Locate the cell with the specified text and output its [X, Y] center coordinate. 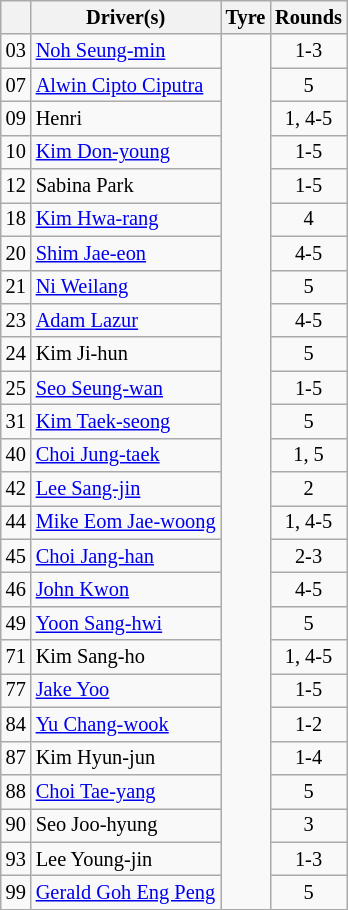
Kim Don-young [126, 152]
20 [16, 253]
77 [16, 690]
07 [16, 85]
40 [16, 455]
44 [16, 522]
88 [16, 791]
2-3 [308, 556]
24 [16, 354]
Gerald Goh Eng Peng [126, 892]
25 [16, 388]
10 [16, 152]
Choi Jang-han [126, 556]
Alwin Cipto Ciputra [126, 85]
3 [308, 825]
23 [16, 320]
Ni Weilang [126, 287]
Kim Ji-hun [126, 354]
84 [16, 724]
90 [16, 825]
4 [308, 219]
1-2 [308, 724]
Kim Taek-seong [126, 421]
Mike Eom Jae-woong [126, 522]
Noh Seung-min [126, 51]
12 [16, 186]
31 [16, 421]
Shim Jae-eon [126, 253]
49 [16, 623]
John Kwon [126, 589]
Tyre [246, 17]
71 [16, 657]
Sabina Park [126, 186]
Lee Sang-jin [126, 489]
18 [16, 219]
Yoon Sang-hwi [126, 623]
Kim Hyun-jun [126, 758]
1, 5 [308, 455]
Kim Sang-ho [126, 657]
03 [16, 51]
Rounds [308, 17]
Lee Young-jin [126, 859]
Seo Joo-hyung [126, 825]
Seo Seung-wan [126, 388]
46 [16, 589]
42 [16, 489]
09 [16, 118]
1-4 [308, 758]
Yu Chang-wook [126, 724]
45 [16, 556]
21 [16, 287]
Choi Tae-yang [126, 791]
87 [16, 758]
Kim Hwa-rang [126, 219]
Henri [126, 118]
Driver(s) [126, 17]
Adam Lazur [126, 320]
Jake Yoo [126, 690]
2 [308, 489]
Choi Jung-taek [126, 455]
99 [16, 892]
93 [16, 859]
